Identify which cell holds the provided text, then report its (X, Y) central coordinate. 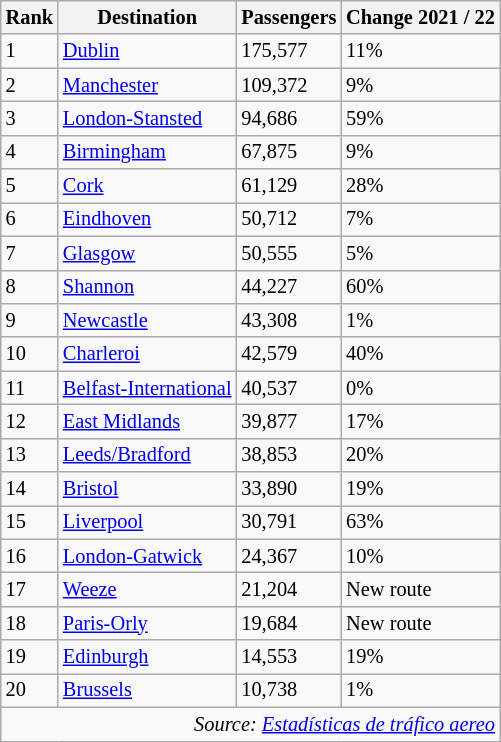
42,579 (288, 354)
14,553 (288, 657)
109,372 (288, 85)
40,537 (288, 388)
6 (30, 219)
19,684 (288, 623)
London-Stansted (147, 118)
2 (30, 85)
10% (420, 556)
Rank (30, 17)
50,712 (288, 219)
10,738 (288, 690)
Belfast-International (147, 388)
Bristol (147, 489)
Leeds/Bradford (147, 455)
17% (420, 421)
Dublin (147, 51)
24,367 (288, 556)
Destination (147, 17)
15 (30, 522)
London-Gatwick (147, 556)
0% (420, 388)
18 (30, 623)
Charleroi (147, 354)
5 (30, 186)
Birmingham (147, 152)
5% (420, 253)
Weeze (147, 589)
Edinburgh (147, 657)
11 (30, 388)
20% (420, 455)
Cork (147, 186)
61,129 (288, 186)
44,227 (288, 287)
12 (30, 421)
Source: Estadísticas de tráfico aereo (250, 724)
East Midlands (147, 421)
Newcastle (147, 320)
28% (420, 186)
43,308 (288, 320)
63% (420, 522)
38,853 (288, 455)
Paris-Orly (147, 623)
39,877 (288, 421)
175,577 (288, 51)
50,555 (288, 253)
Passengers (288, 17)
40% (420, 354)
16 (30, 556)
94,686 (288, 118)
7 (30, 253)
4 (30, 152)
67,875 (288, 152)
Change 2021 / 22 (420, 17)
3 (30, 118)
Shannon (147, 287)
60% (420, 287)
7% (420, 219)
33,890 (288, 489)
Brussels (147, 690)
19 (30, 657)
8 (30, 287)
14 (30, 489)
10 (30, 354)
Eindhoven (147, 219)
17 (30, 589)
Manchester (147, 85)
20 (30, 690)
1 (30, 51)
13 (30, 455)
21,204 (288, 589)
30,791 (288, 522)
59% (420, 118)
Glasgow (147, 253)
9 (30, 320)
11% (420, 51)
Liverpool (147, 522)
